Provide the (X, Y) coordinate of the cell's center where the given text is located.  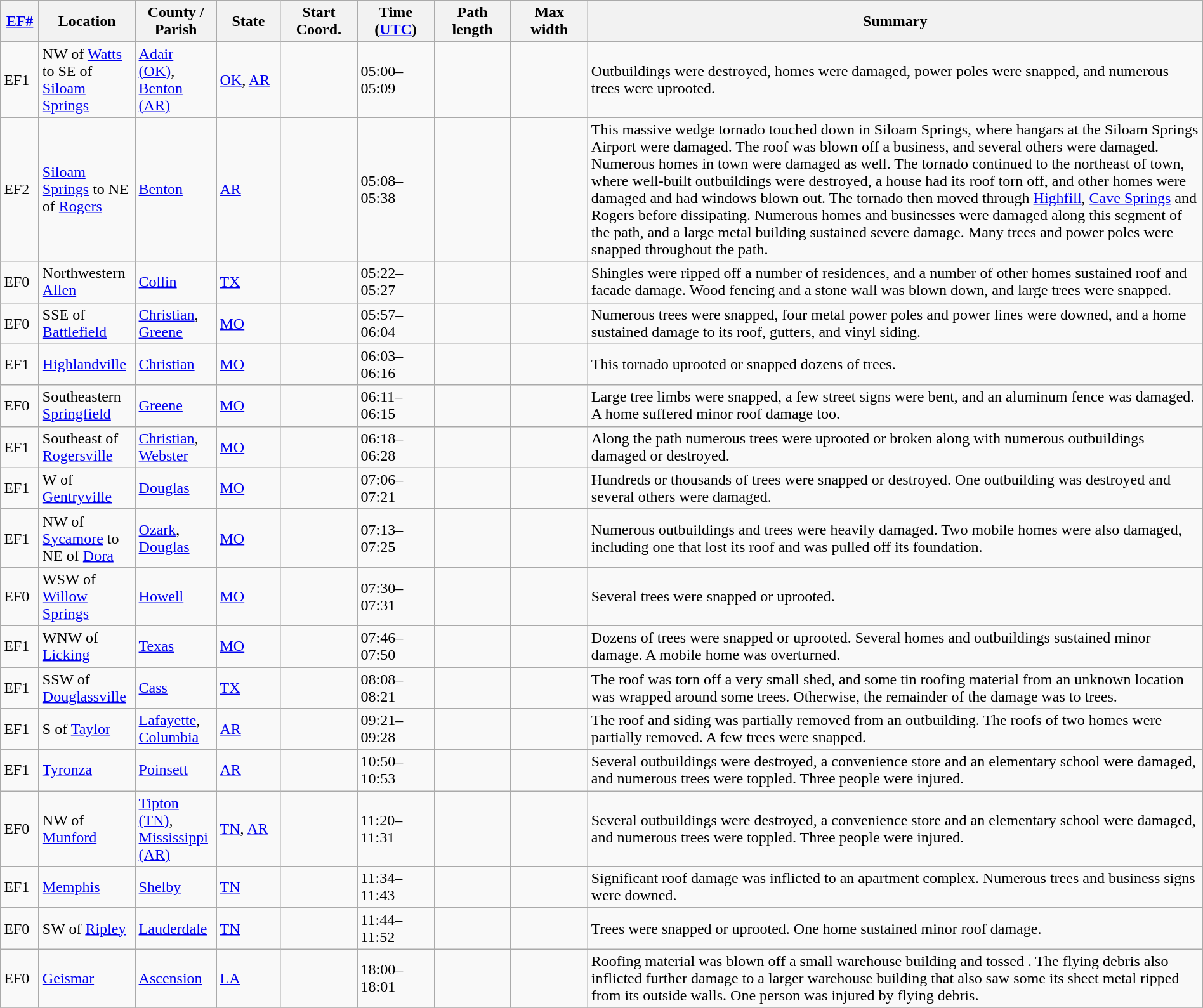
NW of Sycamore to NE of Dora (87, 538)
Ascension (176, 978)
EF# (20, 22)
Benton (176, 189)
WNW of Licking (87, 646)
06:18–06:28 (396, 447)
Hundreds or thousands of trees were snapped or destroyed. One outbuilding was destroyed and several others were damaged. (895, 488)
SW of Ripley (87, 929)
11:34–11:43 (396, 887)
Geismar (87, 978)
Path length (472, 22)
07:06–07:21 (396, 488)
Location (87, 22)
Cass (176, 688)
NW of Munford (87, 828)
EF2 (20, 189)
09:21–09:28 (396, 730)
Collin (176, 282)
Several trees were snapped or uprooted. (895, 596)
S of Taylor (87, 730)
11:44–11:52 (396, 929)
Lauderdale (176, 929)
Douglas (176, 488)
11:20–11:31 (396, 828)
Numerous trees were snapped, four metal power poles and power lines were downed, and a home sustained damage to its roof, gutters, and vinyl siding. (895, 324)
06:03–06:16 (396, 364)
Southeast of Rogersville (87, 447)
Christian, Greene (176, 324)
Northwestern Allen (87, 282)
The roof and siding was partially removed from an outbuilding. The roofs of two homes were partially removed. A few trees were snapped. (895, 730)
Christian (176, 364)
05:08–05:38 (396, 189)
W of Gentryville (87, 488)
Lafayette, Columbia (176, 730)
Memphis (87, 887)
Highlandville (87, 364)
Texas (176, 646)
Large tree limbs were snapped, a few street signs were bent, and an aluminum fence was damaged. A home suffered minor roof damage too. (895, 406)
05:00–05:09 (396, 80)
OK, AR (249, 80)
Max width (549, 22)
Shelby (176, 887)
Dozens of trees were snapped or uprooted. Several homes and outbuildings sustained minor damage. A mobile home was overturned. (895, 646)
18:00–18:01 (396, 978)
07:13–07:25 (396, 538)
Start Coord. (319, 22)
Southeastern Springfield (87, 406)
LA (249, 978)
SSW of Douglassville (87, 688)
05:57–06:04 (396, 324)
Poinsett (176, 770)
Howell (176, 596)
WSW of Willow Springs (87, 596)
08:08–08:21 (396, 688)
Ozark, Douglas (176, 538)
County / Parish (176, 22)
This tornado uprooted or snapped dozens of trees. (895, 364)
NW of Watts to SE of Siloam Springs (87, 80)
TN, AR (249, 828)
Outbuildings were destroyed, homes were damaged, power poles were snapped, and numerous trees were uprooted. (895, 80)
Tyronza (87, 770)
07:30–07:31 (396, 596)
Trees were snapped or uprooted. One home sustained minor roof damage. (895, 929)
Significant roof damage was inflicted to an apartment complex. Numerous trees and business signs were downed. (895, 887)
Greene (176, 406)
Christian, Webster (176, 447)
State (249, 22)
SSE of Battlefield (87, 324)
Siloam Springs to NE of Rogers (87, 189)
Adair (OK), Benton (AR) (176, 80)
Summary (895, 22)
10:50–10:53 (396, 770)
06:11–06:15 (396, 406)
Along the path numerous trees were uprooted or broken along with numerous outbuildings damaged or destroyed. (895, 447)
05:22–05:27 (396, 282)
Tipton (TN), Mississippi (AR) (176, 828)
Time (UTC) (396, 22)
07:46–07:50 (396, 646)
